Search for the cell housing the specified text and yield its [x, y] center coordinate. 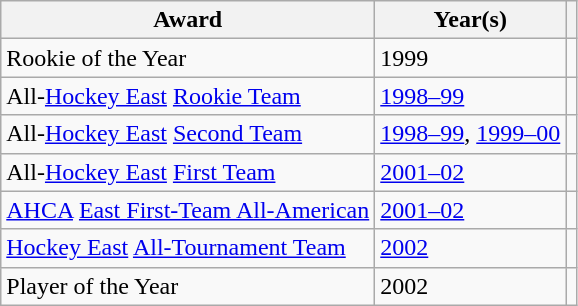
1998–99 [470, 96]
All-Hockey East First Team [188, 172]
Rookie of the Year [188, 58]
AHCA East First-Team All-American [188, 210]
Award [188, 20]
Player of the Year [188, 286]
Hockey East All-Tournament Team [188, 248]
1999 [470, 58]
1998–99, 1999–00 [470, 134]
All-Hockey East Rookie Team [188, 96]
All-Hockey East Second Team [188, 134]
Year(s) [470, 20]
